Detect which cell encompasses the target text, then output its (x, y) center coordinate. 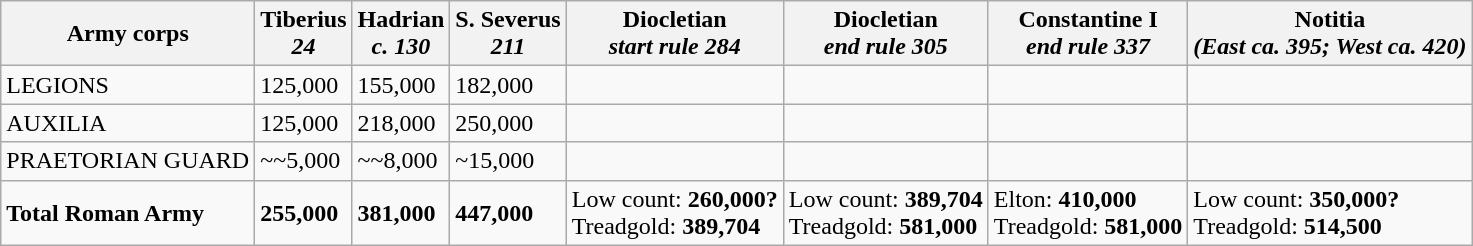
Notitia(East ca. 395; West ca. 420) (1330, 34)
S. Severus211 (508, 34)
381,000 (401, 212)
~~8,000 (401, 161)
255,000 (304, 212)
PRAETORIAN GUARD (128, 161)
Hadrianc. 130 (401, 34)
182,000 (508, 85)
Diocletianstart rule 284 (674, 34)
~15,000 (508, 161)
LEGIONS (128, 85)
Tiberius24 (304, 34)
AUXILIA (128, 123)
Total Roman Army (128, 212)
447,000 (508, 212)
~~5,000 (304, 161)
Low count: 350,000?Treadgold: 514,500 (1330, 212)
Constantine Iend rule 337 (1088, 34)
155,000 (401, 85)
Low count: 389,704Treadgold: 581,000 (886, 212)
Army corps (128, 34)
Low count: 260,000?Treadgold: 389,704 (674, 212)
Elton: 410,000Treadgold: 581,000 (1088, 212)
218,000 (401, 123)
Diocletianend rule 305 (886, 34)
250,000 (508, 123)
